Output the (X, Y) coordinate of the center of the cell containing the given text.  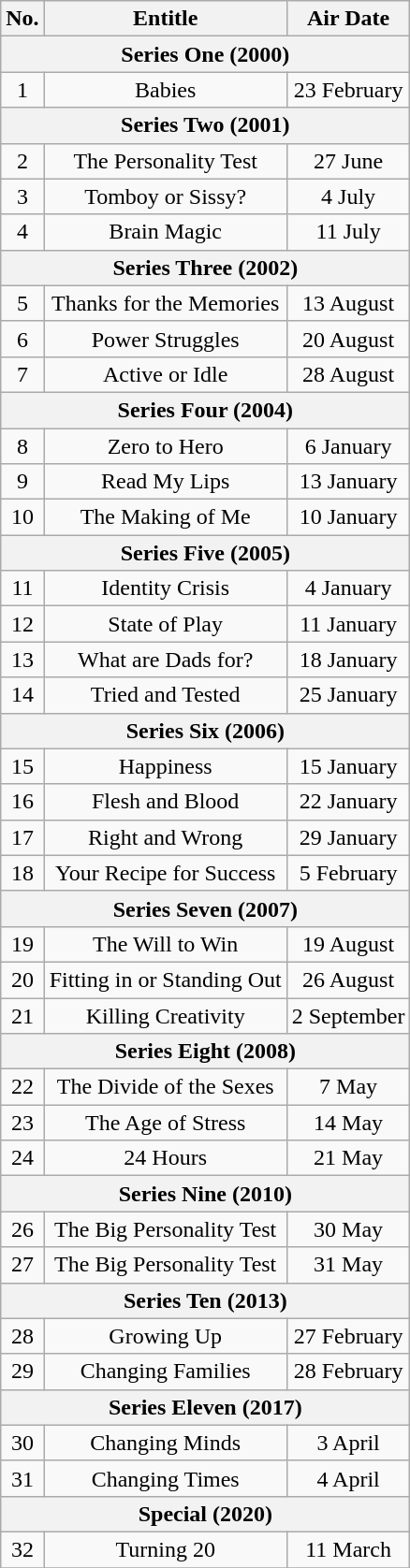
14 May (348, 1123)
20 August (348, 339)
20 (22, 980)
7 (22, 374)
Identity Crisis (165, 588)
Series Ten (2013) (206, 1300)
Flesh and Blood (165, 802)
26 (22, 1229)
11 (22, 588)
Series Four (2004) (206, 410)
Series Five (2005) (206, 553)
10 (22, 517)
3 April (348, 1443)
24 Hours (165, 1158)
13 (22, 660)
28 (22, 1336)
No. (22, 19)
What are Dads for? (165, 660)
Series Eight (2008) (206, 1052)
Killing Creativity (165, 1015)
Changing Families (165, 1372)
Turning 20 (165, 1549)
23 February (348, 90)
28 February (348, 1372)
30 May (348, 1229)
Air Date (348, 19)
The Will to Win (165, 944)
19 August (348, 944)
Brain Magic (165, 232)
19 (22, 944)
State of Play (165, 624)
Power Struggles (165, 339)
Read My Lips (165, 482)
18 (22, 873)
27 February (348, 1336)
29 January (348, 837)
Series Three (2002) (206, 268)
15 (22, 766)
31 (22, 1478)
11 January (348, 624)
10 January (348, 517)
15 January (348, 766)
1 (22, 90)
4 (22, 232)
Active or Idle (165, 374)
4 January (348, 588)
Special (2020) (206, 1514)
Series One (2000) (206, 54)
Series Eleven (2017) (206, 1407)
Entitle (165, 19)
27 (22, 1265)
3 (22, 196)
30 (22, 1443)
11 March (348, 1549)
Tomboy or Sissy? (165, 196)
Changing Times (165, 1478)
Your Recipe for Success (165, 873)
27 June (348, 161)
11 July (348, 232)
21 May (348, 1158)
5 February (348, 873)
32 (22, 1549)
2 September (348, 1015)
The Age of Stress (165, 1123)
Series Two (2001) (206, 125)
5 (22, 303)
Series Nine (2010) (206, 1194)
14 (22, 695)
Right and Wrong (165, 837)
The Personality Test (165, 161)
6 January (348, 446)
Babies (165, 90)
13 January (348, 482)
13 August (348, 303)
31 May (348, 1265)
28 August (348, 374)
Happiness (165, 766)
Zero to Hero (165, 446)
22 January (348, 802)
The Divide of the Sexes (165, 1087)
Thanks for the Memories (165, 303)
6 (22, 339)
2 (22, 161)
4 July (348, 196)
Fitting in or Standing Out (165, 980)
Series Six (2006) (206, 731)
Tried and Tested (165, 695)
9 (22, 482)
29 (22, 1372)
18 January (348, 660)
Series Seven (2007) (206, 908)
23 (22, 1123)
25 January (348, 695)
26 August (348, 980)
4 April (348, 1478)
Growing Up (165, 1336)
24 (22, 1158)
The Making of Me (165, 517)
22 (22, 1087)
16 (22, 802)
12 (22, 624)
17 (22, 837)
21 (22, 1015)
8 (22, 446)
7 May (348, 1087)
Changing Minds (165, 1443)
